Provide the [X, Y] coordinate of the cell's center where the given text is located.  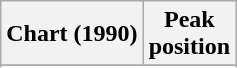
Chart (1990) [72, 34]
Peakposition [189, 34]
